Output the [x, y] coordinate of the center of the cell containing the given text.  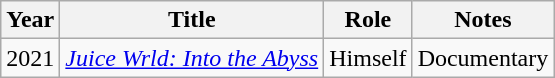
Role [368, 20]
Notes [483, 20]
Title [192, 20]
Year [30, 20]
Himself [368, 58]
Juice Wrld: Into the Abyss [192, 58]
2021 [30, 58]
Documentary [483, 58]
